Return the [x, y] coordinate for the center point of the cell that contains the specified text.  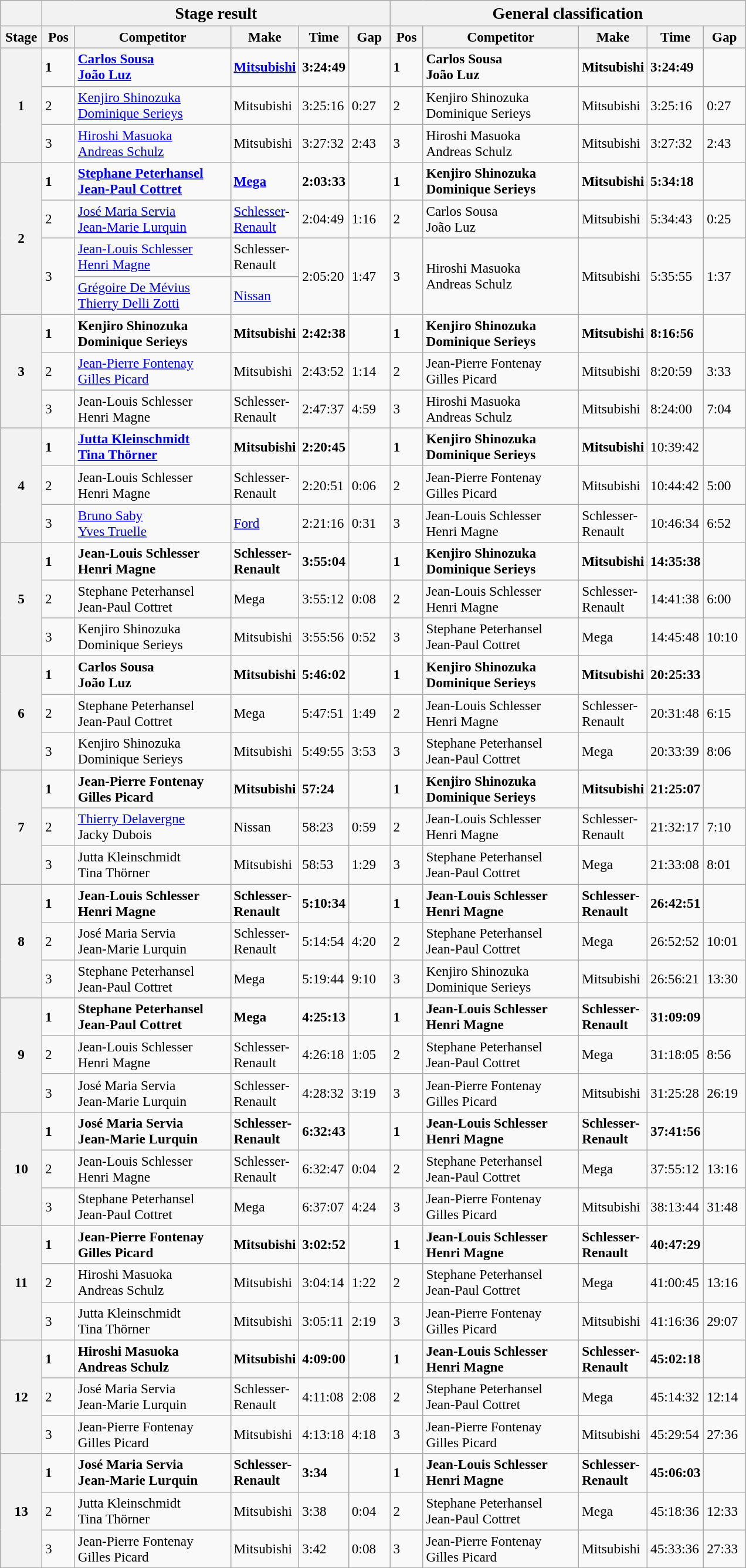
7:04 [725, 409]
12 [21, 1396]
8:01 [725, 864]
3:04:14 [324, 1283]
6:15 [725, 713]
Ford [265, 523]
41:16:36 [676, 1321]
1:47 [369, 276]
6:00 [725, 599]
0:25 [725, 219]
7:10 [725, 827]
5:34:43 [676, 219]
5:34:18 [676, 181]
10:39:42 [676, 447]
1:05 [369, 1054]
General classification [568, 13]
21:25:07 [676, 789]
6:32:43 [324, 1131]
3:34 [324, 1473]
31:09:09 [676, 1017]
5:19:44 [324, 979]
5 [21, 599]
3:33 [725, 371]
4:25:13 [324, 1017]
45:14:32 [676, 1397]
8 [21, 941]
3:55:04 [324, 561]
1:49 [369, 713]
13 [21, 1511]
26:42:51 [676, 903]
3:55:56 [324, 637]
8:16:56 [676, 333]
Thierry Delavergne Jacky Dubois [152, 827]
3:02:52 [324, 1244]
14:41:38 [676, 599]
12:14 [725, 1397]
4:13:18 [324, 1434]
0:59 [369, 827]
6:52 [725, 523]
21:33:08 [676, 864]
2:43:52 [324, 371]
57:24 [324, 789]
3:55:12 [324, 599]
9:10 [369, 979]
Bruno Saby Yves Truelle [152, 523]
2:05:20 [324, 276]
3:05:11 [324, 1321]
5:35:55 [676, 276]
10 [21, 1169]
45:33:36 [676, 1548]
2:08 [369, 1397]
1:16 [369, 219]
4:26:18 [324, 1054]
5:14:54 [324, 941]
8:06 [725, 751]
20:31:48 [676, 713]
45:29:54 [676, 1434]
4:09:00 [324, 1358]
58:53 [324, 864]
8:24:00 [676, 409]
2:19 [369, 1321]
Stage result [216, 13]
20:25:33 [676, 674]
2:20:51 [324, 484]
4:18 [369, 1434]
45:02:18 [676, 1358]
11 [21, 1282]
5:10:34 [324, 903]
3:53 [369, 751]
26:56:21 [676, 979]
5:49:55 [324, 751]
45:18:36 [676, 1511]
45:06:03 [676, 1473]
Stage [21, 37]
10:10 [725, 637]
4:28:32 [324, 1093]
4:20 [369, 941]
31:25:28 [676, 1093]
10:01 [725, 941]
27:33 [725, 1548]
2:21:16 [324, 523]
2:42:38 [324, 333]
14:45:48 [676, 637]
20:33:39 [676, 751]
1:37 [725, 276]
40:47:29 [676, 1244]
31:48 [725, 1207]
27:36 [725, 1434]
2:47:37 [324, 409]
4 [21, 485]
0:52 [369, 637]
29:07 [725, 1321]
37:41:56 [676, 1131]
4:59 [369, 409]
13:30 [725, 979]
8:20:59 [676, 371]
4:11:08 [324, 1397]
2:20:45 [324, 447]
26:19 [725, 1093]
37:55:12 [676, 1168]
26:52:52 [676, 941]
0:06 [369, 484]
5:47:51 [324, 713]
Grégoire De Mévius Thierry Delli Zotti [152, 296]
21:32:17 [676, 827]
58:23 [324, 827]
3:19 [369, 1093]
14:35:38 [676, 561]
4:24 [369, 1207]
3:38 [324, 1511]
38:13:44 [676, 1207]
31:18:05 [676, 1054]
9 [21, 1054]
2:03:33 [324, 181]
41:00:45 [676, 1283]
1:29 [369, 864]
1:14 [369, 371]
8:56 [725, 1054]
1:22 [369, 1283]
6:37:07 [324, 1207]
12:33 [725, 1511]
0:31 [369, 523]
5:46:02 [324, 674]
7 [21, 827]
10:44:42 [676, 484]
6:32:47 [324, 1168]
5:00 [725, 484]
3:42 [324, 1548]
2:04:49 [324, 219]
6 [21, 712]
10:46:34 [676, 523]
